Output the (X, Y) coordinate of the center of the cell containing the given text.  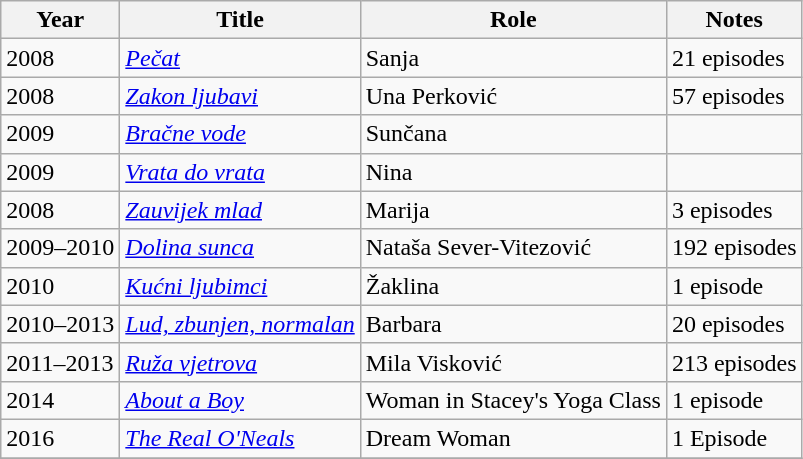
Mila Visković (513, 362)
Barbara (513, 324)
Kućni ljubimci (240, 286)
Sanja (513, 58)
Lud, zbunjen, normalan (240, 324)
2010 (60, 286)
Dream Woman (513, 438)
2016 (60, 438)
2014 (60, 400)
20 episodes (734, 324)
Nataša Sever-Vitezović (513, 248)
Woman in Stacey's Yoga Class (513, 400)
Pečat (240, 58)
Dolina sunca (240, 248)
Marija (513, 210)
Žaklina (513, 286)
Year (60, 20)
Zauvijek mlad (240, 210)
Sunčana (513, 134)
3 episodes (734, 210)
57 episodes (734, 96)
Vrata do vrata (240, 172)
Zakon ljubavi (240, 96)
2010–2013 (60, 324)
2009–2010 (60, 248)
2011–2013 (60, 362)
213 episodes (734, 362)
Una Perković (513, 96)
Nina (513, 172)
About a Boy (240, 400)
Ruža vjetrova (240, 362)
Notes (734, 20)
Role (513, 20)
Bračne vode (240, 134)
1 Episode (734, 438)
192 episodes (734, 248)
21 episodes (734, 58)
The Real O'Neals (240, 438)
Title (240, 20)
